Extract the [x, y] coordinate from the center of the cell holding the provided text.  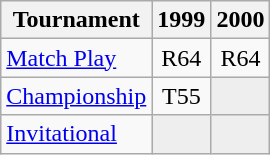
T55 [182, 96]
1999 [182, 20]
2000 [240, 20]
Invitational [76, 134]
Tournament [76, 20]
Championship [76, 96]
Match Play [76, 58]
